Find where the given text appears and provide that cell's center as (x, y) coordinate. 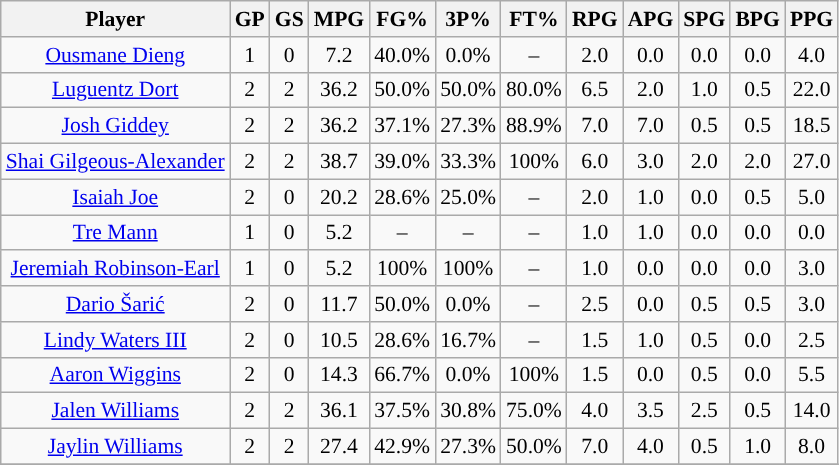
Isaiah Joe (116, 197)
Dario Šarić (116, 304)
FT% (534, 19)
37.5% (402, 411)
Jalen Williams (116, 411)
GP (250, 19)
Lindy Waters III (116, 340)
8.0 (812, 447)
RPG (595, 19)
APG (651, 19)
Tre Mann (116, 233)
Player (116, 19)
22.0 (812, 90)
FG% (402, 19)
6.0 (595, 162)
SPG (704, 19)
20.2 (339, 197)
Ousmane Dieng (116, 55)
66.7% (402, 375)
40.0% (402, 55)
88.9% (534, 126)
7.2 (339, 55)
27.4 (339, 447)
5.5 (812, 375)
BPG (758, 19)
11.7 (339, 304)
Jeremiah Robinson-Earl (116, 269)
25.0% (468, 197)
Shai Gilgeous-Alexander (116, 162)
38.7 (339, 162)
3.5 (651, 411)
10.5 (339, 340)
3P% (468, 19)
30.8% (468, 411)
36.1 (339, 411)
PPG (812, 19)
Aaron Wiggins (116, 375)
42.9% (402, 447)
39.0% (402, 162)
6.5 (595, 90)
Josh Giddey (116, 126)
Luguentz Dort (116, 90)
80.0% (534, 90)
Jaylin Williams (116, 447)
18.5 (812, 126)
16.7% (468, 340)
MPG (339, 19)
GS (290, 19)
33.3% (468, 162)
14.0 (812, 411)
27.0 (812, 162)
5.0 (812, 197)
37.1% (402, 126)
75.0% (534, 411)
14.3 (339, 375)
